Locate the cell with the specified text and output its [x, y] center coordinate. 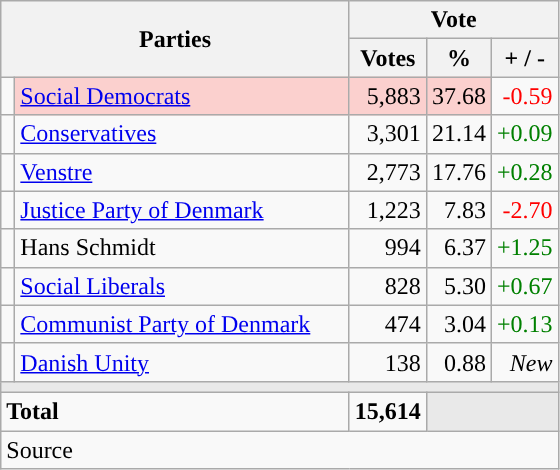
2,773 [388, 172]
Source [280, 449]
Total [176, 411]
Hans Schmidt [182, 248]
Danish Unity [182, 362]
6.37 [458, 248]
5,883 [388, 96]
3.04 [458, 324]
Justice Party of Denmark [182, 210]
15,614 [388, 411]
Conservatives [182, 134]
3,301 [388, 134]
1,223 [388, 210]
474 [388, 324]
Vote [454, 20]
21.14 [458, 134]
+0.67 [524, 286]
Social Liberals [182, 286]
17.76 [458, 172]
+0.09 [524, 134]
5.30 [458, 286]
Venstre [182, 172]
994 [388, 248]
138 [388, 362]
7.83 [458, 210]
-0.59 [524, 96]
Social Democrats [182, 96]
0.88 [458, 362]
Votes [388, 58]
% [458, 58]
-2.70 [524, 210]
828 [388, 286]
+ / - [524, 58]
37.68 [458, 96]
Communist Party of Denmark [182, 324]
+1.25 [524, 248]
+0.28 [524, 172]
+0.13 [524, 324]
New [524, 362]
Parties [176, 39]
